Find where the given text appears and provide that cell's center as (X, Y) coordinate. 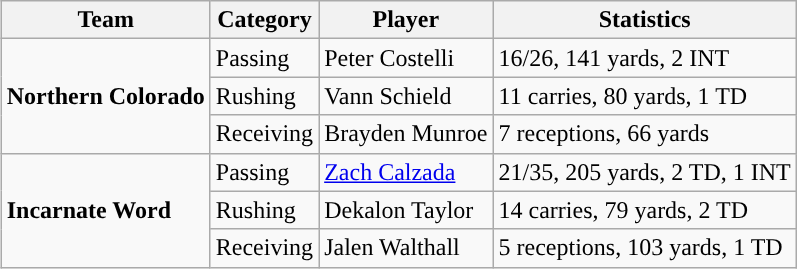
Dekalon Taylor (406, 210)
7 receptions, 66 yards (644, 134)
Zach Calzada (406, 172)
5 receptions, 103 yards, 1 TD (644, 248)
16/26, 141 yards, 2 INT (644, 58)
Peter Costelli (406, 58)
Incarnate Word (106, 210)
Vann Schield (406, 96)
Category (264, 20)
Jalen Walthall (406, 248)
14 carries, 79 yards, 2 TD (644, 210)
11 carries, 80 yards, 1 TD (644, 96)
Brayden Munroe (406, 134)
Statistics (644, 20)
21/35, 205 yards, 2 TD, 1 INT (644, 172)
Team (106, 20)
Player (406, 20)
Northern Colorado (106, 96)
